For the text-containing cell, return its midpoint in (X, Y) coordinate format. 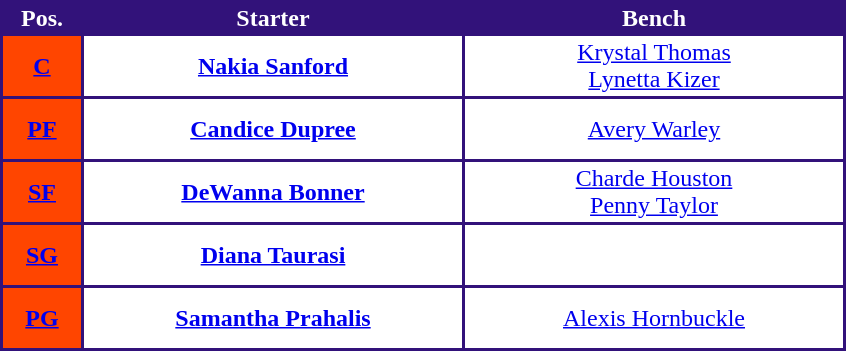
Charde HoustonPenny Taylor (654, 192)
Alexis Hornbuckle (654, 318)
Starter (273, 18)
Nakia Sanford (273, 66)
SF (42, 192)
C (42, 66)
Candice Dupree (273, 129)
PG (42, 318)
Bench (654, 18)
PF (42, 129)
Diana Taurasi (273, 255)
DeWanna Bonner (273, 192)
SG (42, 255)
Samantha Prahalis (273, 318)
Avery Warley (654, 129)
Krystal ThomasLynetta Kizer (654, 66)
Pos. (42, 18)
